Scan for the cell matching the given text and deliver its (x, y) coordinate at center. 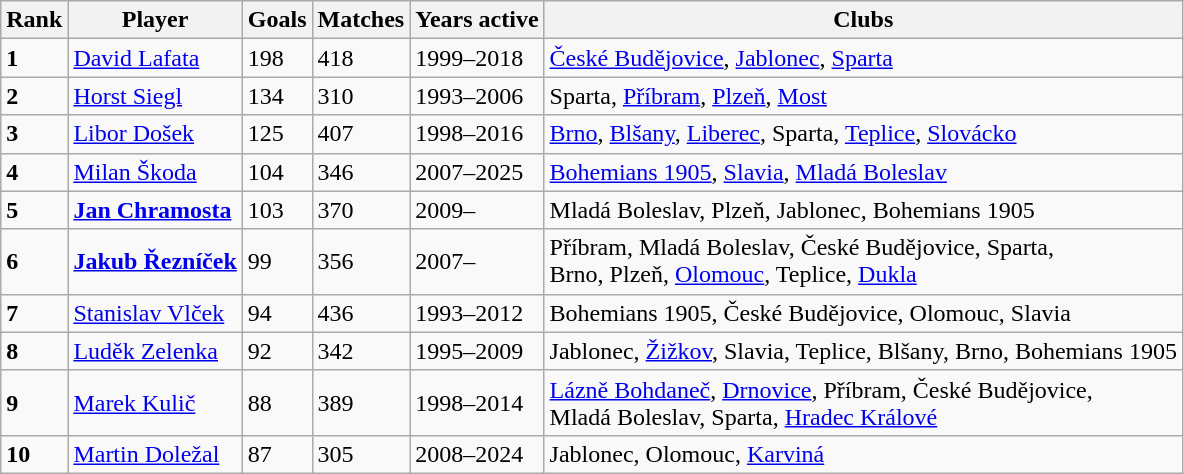
Stanislav Vlček (155, 313)
Horst Siegl (155, 96)
134 (277, 96)
99 (277, 262)
1993–2006 (477, 96)
Martin Doležal (155, 454)
305 (361, 454)
2007– (477, 262)
436 (361, 313)
Clubs (863, 20)
Příbram, Mladá Boleslav, České Budějovice, Sparta,Brno, Plzeň, Olomouc, Teplice, Dukla (863, 262)
1 (34, 58)
2009– (477, 210)
Jan Chramosta (155, 210)
Jakub Řezníček (155, 262)
Goals (277, 20)
David Lafata (155, 58)
1995–2009 (477, 351)
9 (34, 402)
Sparta, Příbram, Plzeň, Most (863, 96)
418 (361, 58)
87 (277, 454)
Mladá Boleslav, Plzeň, Jablonec, Bohemians 1905 (863, 210)
4 (34, 172)
1998–2016 (477, 134)
1998–2014 (477, 402)
88 (277, 402)
Lázně Bohdaneč, Drnovice, Příbram, České Budějovice,Mladá Boleslav, Sparta, Hradec Králové (863, 402)
5 (34, 210)
Milan Škoda (155, 172)
2008–2024 (477, 454)
Years active (477, 20)
8 (34, 351)
3 (34, 134)
356 (361, 262)
389 (361, 402)
2 (34, 96)
České Budějovice, Jablonec, Sparta (863, 58)
Bohemians 1905, České Budějovice, Olomouc, Slavia (863, 313)
Libor Došek (155, 134)
7 (34, 313)
Marek Kulič (155, 402)
370 (361, 210)
103 (277, 210)
407 (361, 134)
94 (277, 313)
Luděk Zelenka (155, 351)
Bohemians 1905, Slavia, Mladá Boleslav (863, 172)
310 (361, 96)
1993–2012 (477, 313)
Jablonec, Olomouc, Karviná (863, 454)
10 (34, 454)
342 (361, 351)
1999–2018 (477, 58)
Matches (361, 20)
Jablonec, Žižkov, Slavia, Teplice, Blšany, Brno, Bohemians 1905 (863, 351)
104 (277, 172)
92 (277, 351)
6 (34, 262)
Brno, Blšany, Liberec, Sparta, Teplice, Slovácko (863, 134)
198 (277, 58)
Rank (34, 20)
125 (277, 134)
Player (155, 20)
2007–2025 (477, 172)
346 (361, 172)
